Identify which cell holds the provided text, then report its [x, y] central coordinate. 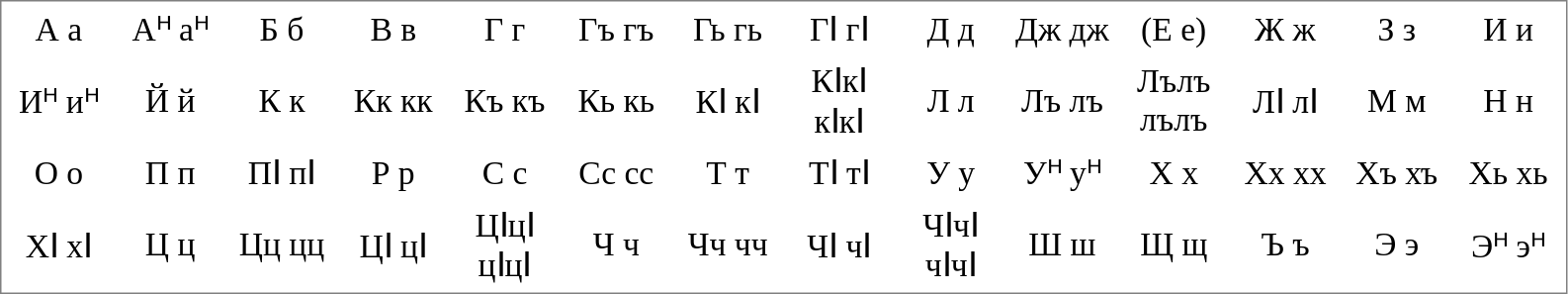
М м [1397, 101]
ПӀ пӀ [282, 173]
О о [58, 173]
Аᴴ аᴴ [170, 29]
ХӀ хӀ [58, 245]
(Е е) [1174, 29]
Эᴴ эᴴ [1509, 245]
Т т [728, 173]
Л л [951, 101]
ЧӀ чӀ [839, 245]
Гъ гъ [616, 29]
ЦӀ цӀ [393, 245]
Г г [505, 29]
ТӀ тӀ [839, 173]
Хъ хъ [1397, 173]
Ж ж [1285, 29]
Ч ч [616, 245]
Кь кь [616, 101]
В в [393, 29]
Й й [170, 101]
Иᴴ иᴴ [58, 101]
Цц цц [282, 245]
Чч чч [728, 245]
З з [1397, 29]
Б б [282, 29]
И и [1509, 29]
Э э [1397, 245]
Къ къ [505, 101]
У у [951, 173]
ЦӀцӀ цӀцӀ [505, 245]
Щ щ [1174, 245]
Кк кк [393, 101]
Сс сс [616, 173]
П п [170, 173]
Лъ лъ [1063, 101]
Гь гь [728, 29]
ЛӀ лӀ [1285, 101]
Хх хх [1285, 173]
Н н [1509, 101]
К к [282, 101]
КӀ кӀ [728, 101]
Лълъ лълъ [1174, 101]
С с [505, 173]
Дж дж [1063, 29]
КӀкӀ кӀкӀ [839, 101]
Д д [951, 29]
Р р [393, 173]
Уᴴ уᴴ [1063, 173]
Ш ш [1063, 245]
Ъ ъ [1285, 245]
ЧӀчӀ чӀчӀ [951, 245]
А а [58, 29]
ГӀ гӀ [839, 29]
Ц ц [170, 245]
Х х [1174, 173]
Хь хь [1509, 173]
